Output the (x, y) coordinate of the center of the cell containing the given text.  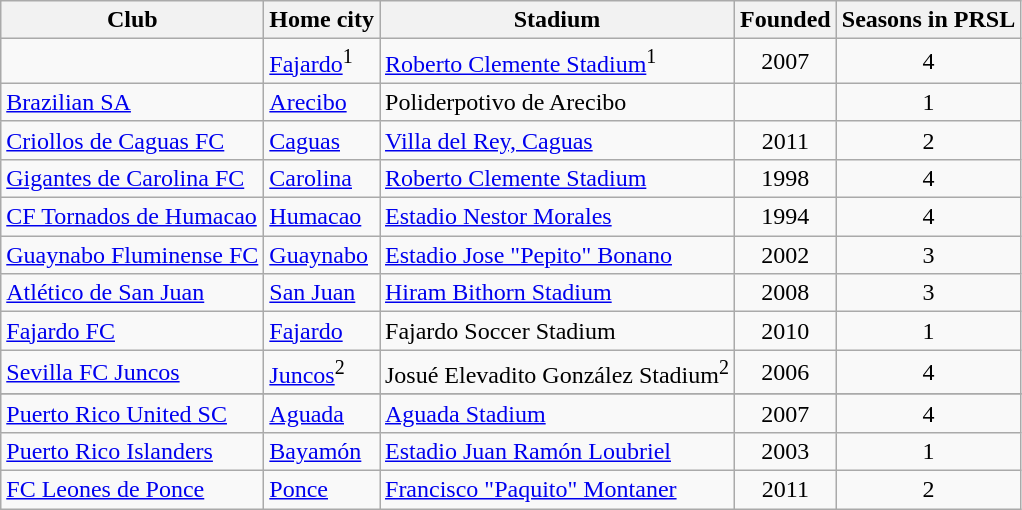
2002 (785, 255)
Aguada (322, 413)
Estadio Nestor Morales (558, 217)
Hiram Bithorn Stadium (558, 293)
1994 (785, 217)
FC Leones de Ponce (132, 489)
Francisco "Paquito" Montaner (558, 489)
Atlético de San Juan (132, 293)
Home city (322, 20)
1998 (785, 178)
Roberto Clemente Stadium1 (558, 62)
Bayamón (322, 451)
Club (132, 20)
Gigantes de Carolina FC (132, 178)
Ponce (322, 489)
Stadium (558, 20)
Aguada Stadium (558, 413)
Fajardo FC (132, 331)
Fajardo1 (322, 62)
Guaynabo (322, 255)
Puerto Rico Islanders (132, 451)
Josué Elevadito González Stadium2 (558, 372)
Criollos de Caguas FC (132, 140)
Founded (785, 20)
Brazilian SA (132, 102)
Caguas (322, 140)
Poliderpotivo de Arecibo (558, 102)
Puerto Rico United SC (132, 413)
Fajardo (322, 331)
CF Tornados de Humacao (132, 217)
Guaynabo Fluminense FC (132, 255)
Carolina (322, 178)
2003 (785, 451)
Arecibo (322, 102)
Estadio Jose "Pepito" Bonano (558, 255)
2010 (785, 331)
Seasons in PRSL (928, 20)
Fajardo Soccer Stadium (558, 331)
Roberto Clemente Stadium (558, 178)
San Juan (322, 293)
2008 (785, 293)
Juncos2 (322, 372)
Villa del Rey, Caguas (558, 140)
2006 (785, 372)
Estadio Juan Ramón Loubriel (558, 451)
Sevilla FC Juncos (132, 372)
Humacao (322, 217)
